Scan for the cell matching the given text and deliver its [X, Y] coordinate at center. 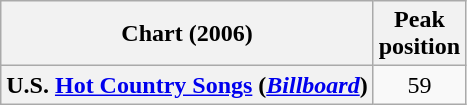
59 [419, 85]
Peakposition [419, 34]
U.S. Hot Country Songs (Billboard) [187, 85]
Chart (2006) [187, 34]
